Provide the (X, Y) coordinate of the cell's center where the given text is located.  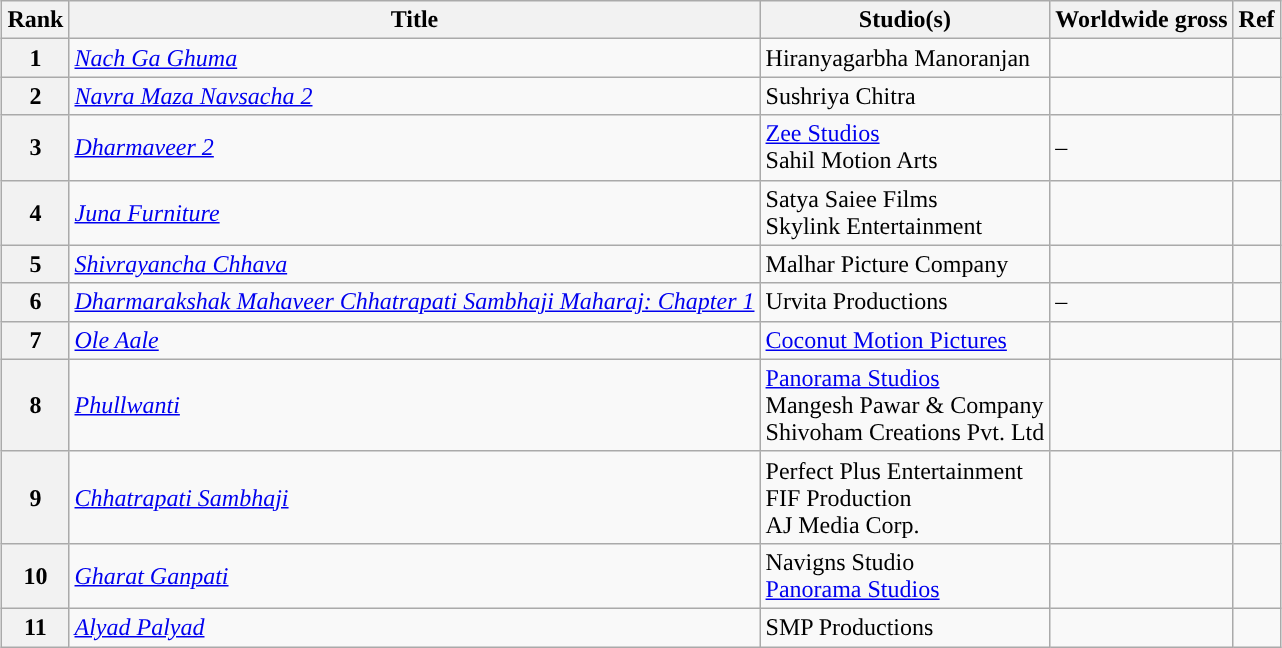
SMP Productions (905, 627)
Dharmaveer 2 (414, 148)
Chhatrapati Sambhaji (414, 497)
11 (36, 627)
Title (414, 20)
Zee StudiosSahil Motion Arts (905, 148)
Shivrayancha Chhava (414, 264)
Nach Ga Ghuma (414, 58)
Rank (36, 20)
Gharat Ganpati (414, 576)
6 (36, 302)
4 (36, 212)
Perfect Plus EntertainmentFIF ProductionAJ Media Corp. (905, 497)
Phullwanti (414, 405)
Sushriya Chitra (905, 96)
7 (36, 340)
Studio(s) (905, 20)
Navra Maza Navsacha 2 (414, 96)
Coconut Motion Pictures (905, 340)
8 (36, 405)
Alyad Palyad (414, 627)
Malhar Picture Company (905, 264)
Navigns StudioPanorama Studios (905, 576)
Worldwide gross (1142, 20)
Ref (1256, 20)
Satya Saiee FilmsSkylink Entertainment (905, 212)
3 (36, 148)
Hiranyagarbha Manoranjan (905, 58)
Panorama StudiosMangesh Pawar & CompanyShivoham Creations Pvt. Ltd (905, 405)
9 (36, 497)
10 (36, 576)
1 (36, 58)
Ole Aale (414, 340)
Juna Furniture (414, 212)
2 (36, 96)
Urvita Productions (905, 302)
5 (36, 264)
Dharmarakshak Mahaveer Chhatrapati Sambhaji Maharaj: Chapter 1 (414, 302)
